Identify which cell holds the provided text, then report its (X, Y) central coordinate. 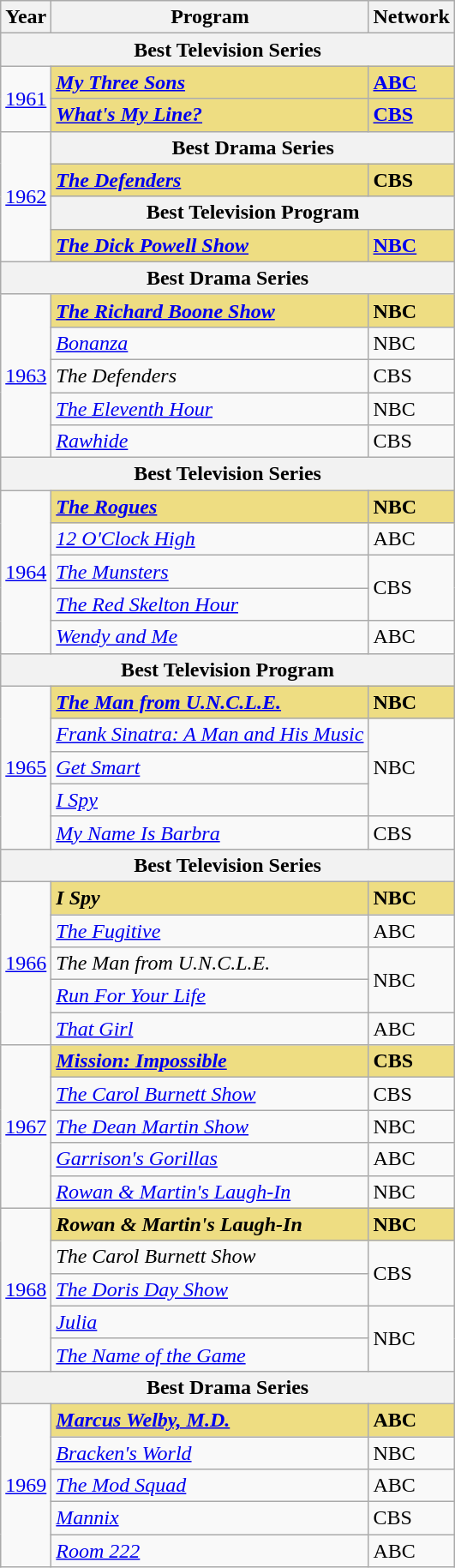
Julia (210, 1322)
12 O'Clock High (210, 539)
The Red Skelton Hour (210, 604)
My Name Is Barbra (210, 832)
My Three Sons (210, 82)
1967 (26, 1126)
The Fugitive (210, 930)
The Munsters (210, 572)
That Girl (210, 1029)
1963 (26, 375)
1968 (26, 1289)
Mission: Impossible (210, 1061)
Rawhide (210, 442)
1966 (26, 963)
1962 (26, 196)
Marcus Welby, M.D. (210, 1420)
Year (26, 17)
The Rogues (210, 507)
1965 (26, 767)
The Dean Martin Show (210, 1126)
1964 (26, 572)
Bonanza (210, 343)
Network (411, 17)
The Mod Squad (210, 1486)
1961 (26, 99)
The Eleventh Hour (210, 409)
Frank Sinatra: A Man and His Music (210, 735)
The Doris Day Show (210, 1289)
1969 (26, 1485)
Room 222 (210, 1551)
The Dick Powell Show (210, 245)
What's My Line? (210, 115)
Get Smart (210, 767)
The Richard Boone Show (210, 310)
Program (210, 17)
Mannix (210, 1518)
The Name of the Game (210, 1355)
Run For Your Life (210, 996)
Bracken's World (210, 1453)
Wendy and Me (210, 637)
Garrison's Gorillas (210, 1159)
